Identify which cell holds the provided text, then report its [x, y] central coordinate. 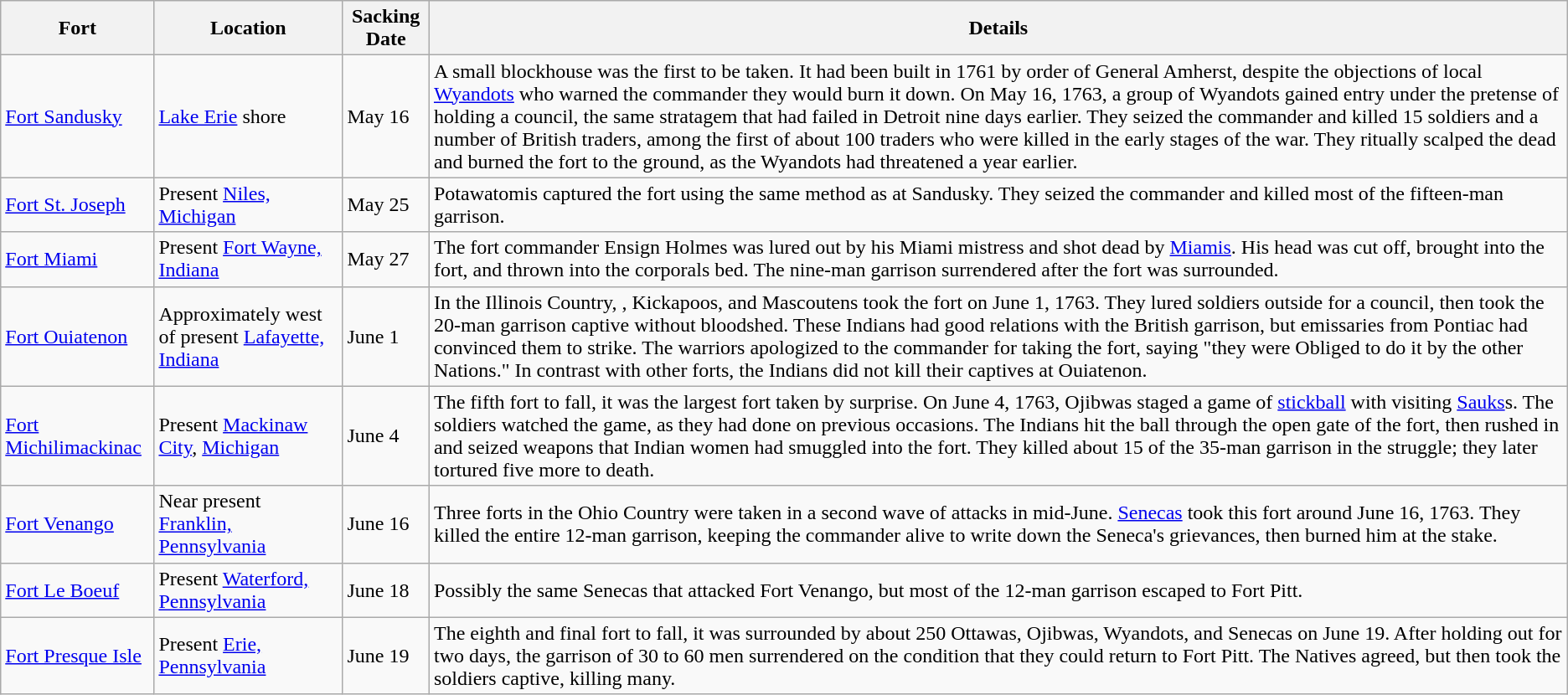
Present Fort Wayne, Indiana [248, 260]
Location [248, 28]
Near present Franklin, Pennsylvania [248, 524]
Fort Ouiatenon [77, 337]
Fort Presque Isle [77, 656]
Possibly the same Senecas that attacked Fort Venango, but most of the 12-man garrison escaped to Fort Pitt. [998, 589]
June 19 [386, 656]
May 27 [386, 260]
Details [998, 28]
Present Waterford, Pennsylvania [248, 589]
June 4 [386, 435]
June 18 [386, 589]
Fort Venango [77, 524]
Present Erie, Pennsylvania [248, 656]
Potawatomis captured the fort using the same method as at Sandusky. They seized the commander and killed most of the fifteen-man garrison. [998, 204]
Fort [77, 28]
May 25 [386, 204]
Lake Erie shore [248, 116]
Fort Miami [77, 260]
Present Mackinaw City, Michigan [248, 435]
Fort Le Boeuf [77, 589]
Approximately west of present Lafayette, Indiana [248, 337]
Fort St. Joseph [77, 204]
Present Niles, Michigan [248, 204]
Sacking Date [386, 28]
Fort Michilimackinac [77, 435]
Fort Sandusky [77, 116]
June 16 [386, 524]
May 16 [386, 116]
June 1 [386, 337]
